Scan for the cell matching the given text and deliver its (x, y) coordinate at center. 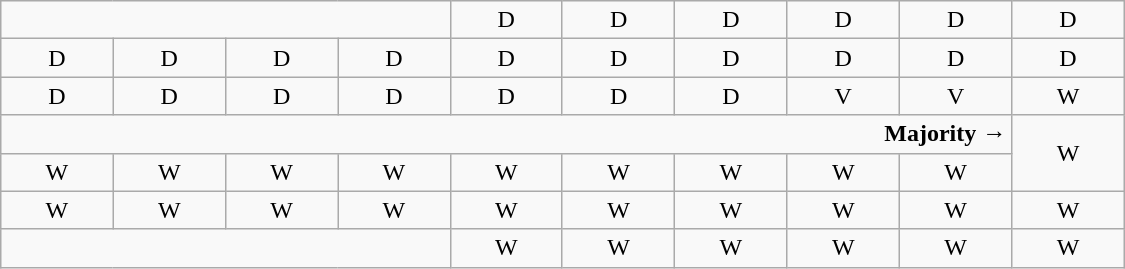
Majority → (506, 134)
